Find where the given text appears and provide that cell's center as (X, Y) coordinate. 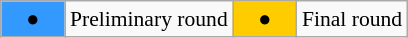
Preliminary round (149, 19)
Final round (352, 19)
